Find where the given text appears and provide that cell's center as [X, Y] coordinate. 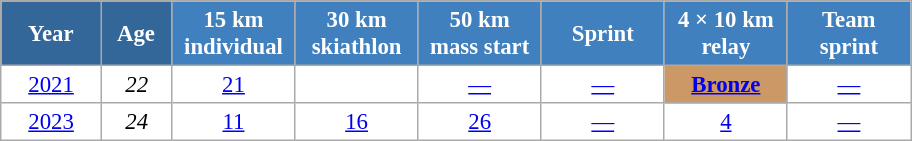
24 [136, 122]
Year [52, 34]
4 [726, 122]
Bronze [726, 85]
26 [480, 122]
4 × 10 km relay [726, 34]
Age [136, 34]
15 km individual [234, 34]
22 [136, 85]
Team sprint [848, 34]
21 [234, 85]
11 [234, 122]
16 [356, 122]
2023 [52, 122]
2021 [52, 85]
30 km skiathlon [356, 34]
50 km mass start [480, 34]
Sprint [602, 34]
